Output the (X, Y) coordinate of the center of the cell containing the given text.  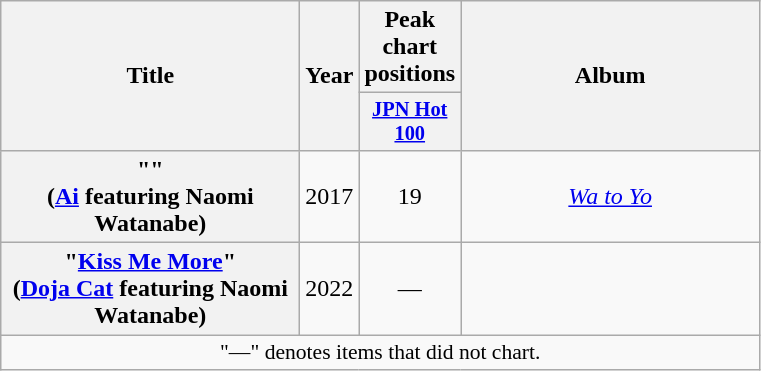
Title (150, 76)
"Kiss Me More"(Doja Cat featuring Naomi Watanabe) (150, 289)
""(Ai featuring Naomi Watanabe) (150, 196)
Album (610, 76)
Wa to Yo (610, 196)
— (410, 289)
19 (410, 196)
"—" denotes items that did not chart. (380, 353)
Year (330, 76)
2017 (330, 196)
2022 (330, 289)
Peak chart positions (410, 47)
JPN Hot 100 (410, 122)
